Detect which cell encompasses the target text, then output its [x, y] center coordinate. 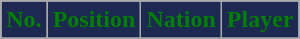
Position [94, 20]
Player [260, 20]
No. [24, 20]
Nation [181, 20]
